Determine the [X, Y] coordinate at the center of the cell enclosing the given text.  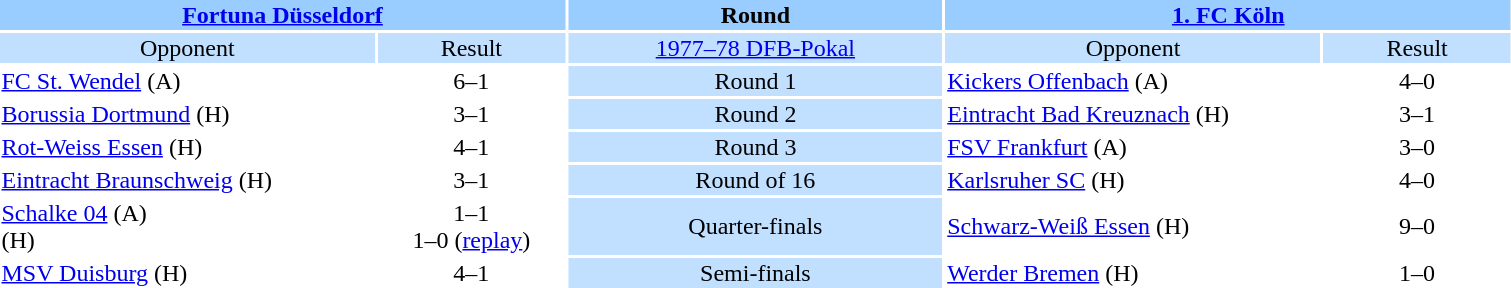
Schalke 04 (A) (H) [188, 226]
Round [756, 15]
1977–78 DFB-Pokal [756, 48]
FSV Frankfurt (A) [1134, 147]
Eintracht Braunschweig (H) [188, 180]
1–0 [1416, 273]
6–1 [472, 81]
Eintracht Bad Kreuznach (H) [1134, 114]
Fortuna Düsseldorf [282, 15]
Karlsruher SC (H) [1134, 180]
Kickers Offenbach (A) [1134, 81]
Schwarz-Weiß Essen (H) [1134, 226]
Round 1 [756, 81]
Round of 16 [756, 180]
Rot-Weiss Essen (H) [188, 147]
Borussia Dortmund (H) [188, 114]
1–1 1–0 (replay) [472, 226]
9–0 [1416, 226]
FC St. Wendel (A) [188, 81]
Round 3 [756, 147]
MSV Duisburg (H) [188, 273]
Semi-finals [756, 273]
Werder Bremen (H) [1134, 273]
1. FC Köln [1228, 15]
3–0 [1416, 147]
Round 2 [756, 114]
Quarter-finals [756, 226]
